For the text-containing cell, return its midpoint in [x, y] coordinate format. 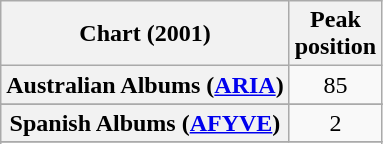
Peakposition [335, 34]
Chart (2001) [145, 34]
85 [335, 85]
Australian Albums (ARIA) [145, 85]
2 [335, 123]
Spanish Albums (AFYVE) [145, 123]
